From the cell containing the given text, extract its center point as [x, y] coordinate. 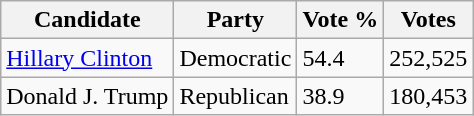
Democratic [236, 58]
Votes [428, 20]
Donald J. Trump [88, 96]
54.4 [340, 58]
38.9 [340, 96]
Vote % [340, 20]
252,525 [428, 58]
180,453 [428, 96]
Republican [236, 96]
Hillary Clinton [88, 58]
Candidate [88, 20]
Party [236, 20]
